Return the (x, y) coordinate for the center point of the cell that contains the specified text.  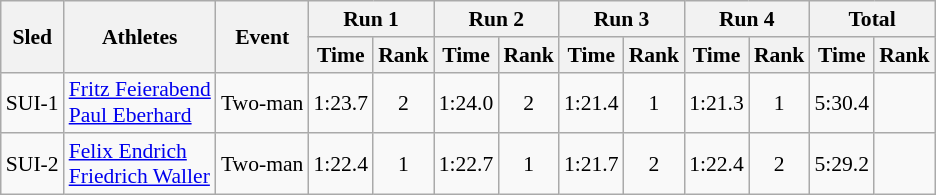
1:24.0 (466, 102)
5:29.2 (842, 164)
1:21.4 (592, 102)
Run 1 (370, 19)
Run 4 (746, 19)
Athletes (140, 36)
SUI-1 (32, 102)
5:30.4 (842, 102)
Run 2 (496, 19)
1:23.7 (340, 102)
Fritz FeierabendPaul Eberhard (140, 102)
Event (262, 36)
Felix EndrichFriedrich Waller (140, 164)
1:21.7 (592, 164)
1:22.7 (466, 164)
1:21.3 (716, 102)
Total (872, 19)
SUI-2 (32, 164)
Run 3 (622, 19)
Sled (32, 36)
